Find where the given text appears and provide that cell's center as [X, Y] coordinate. 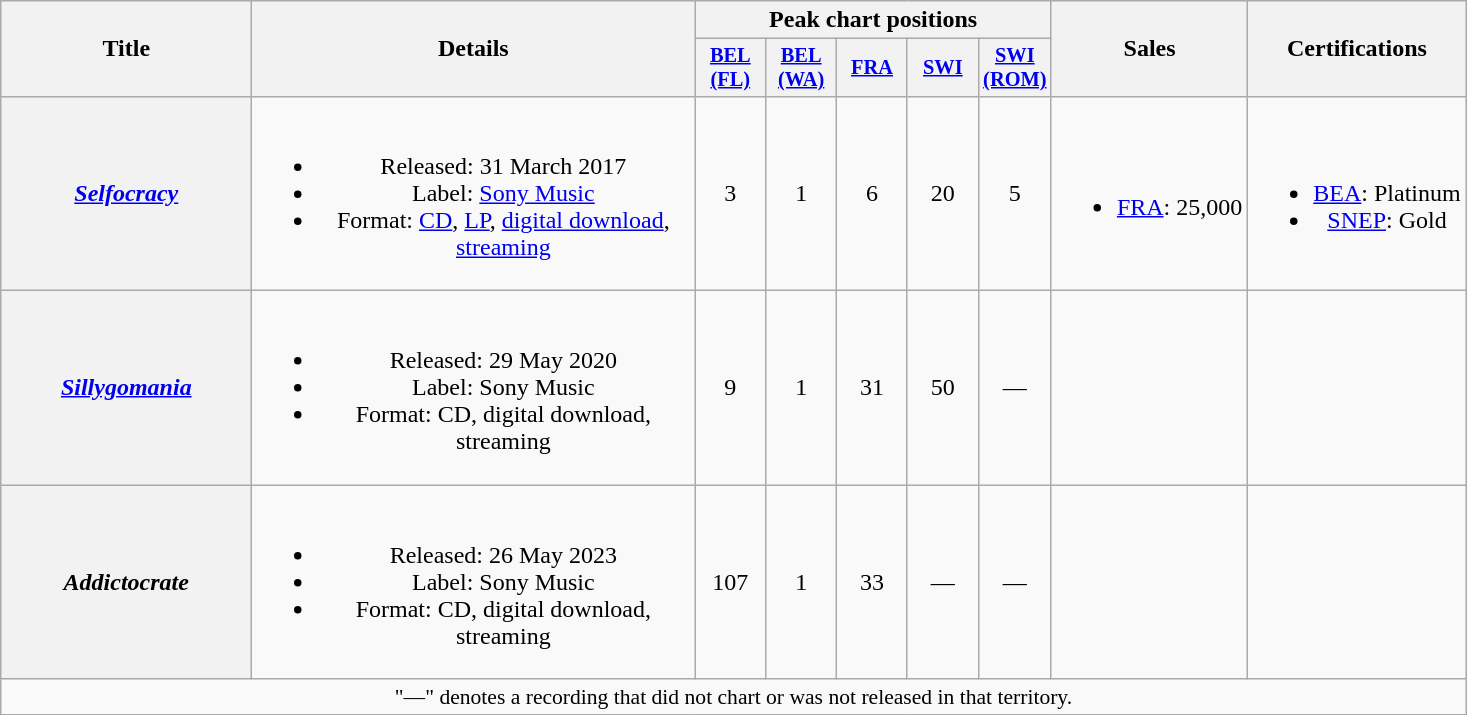
33 [872, 582]
Details [474, 49]
5 [1014, 193]
BEL(FL) [730, 68]
FRA: 25,000 [1149, 193]
Addictocrate [126, 582]
Sales [1149, 49]
9 [730, 388]
SWI(ROM) [1014, 68]
FRA [872, 68]
Sillygomania [126, 388]
SWI [942, 68]
6 [872, 193]
BEA: PlatinumSNEP: Gold [1357, 193]
Released: 31 March 2017Label: Sony MusicFormat: CD, LP, digital download, streaming [474, 193]
Released: 29 May 2020Label: Sony MusicFormat: CD, digital download, streaming [474, 388]
"—" denotes a recording that did not chart or was not released in that territory. [734, 697]
Released: 26 May 2023Label: Sony MusicFormat: CD, digital download, streaming [474, 582]
BEL(WA) [802, 68]
3 [730, 193]
Peak chart positions [873, 20]
31 [872, 388]
Title [126, 49]
20 [942, 193]
Selfocracy [126, 193]
Certifications [1357, 49]
107 [730, 582]
50 [942, 388]
